Return [X, Y] of the center of cell containing provided text 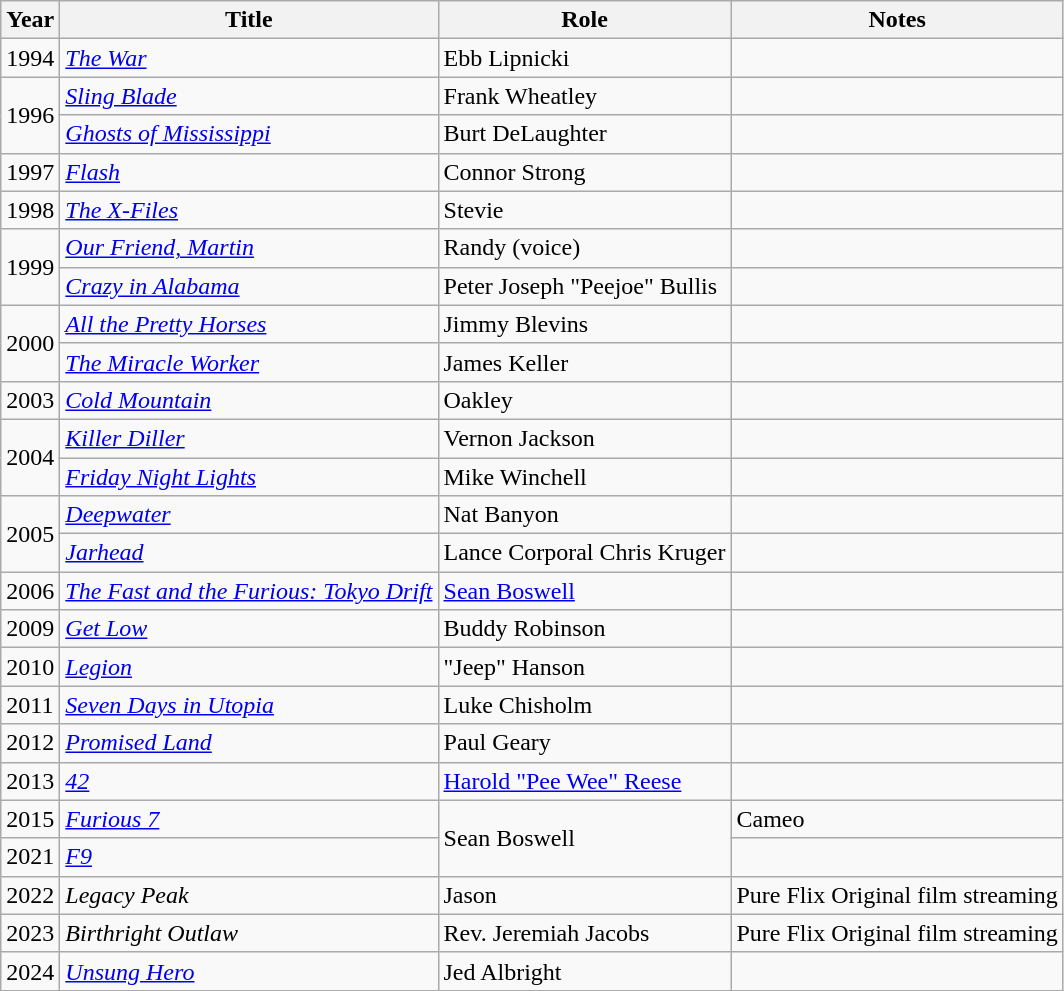
Promised Land [249, 743]
2004 [30, 457]
1997 [30, 172]
2022 [30, 895]
Jimmy Blevins [584, 324]
Randy (voice) [584, 248]
Peter Joseph "Peejoe" Bullis [584, 286]
Killer Diller [249, 438]
The Fast and the Furious: Tokyo Drift [249, 591]
1998 [30, 210]
"Jeep" Hanson [584, 667]
Cameo [897, 819]
Paul Geary [584, 743]
2015 [30, 819]
2011 [30, 705]
Connor Strong [584, 172]
Lance Corporal Chris Kruger [584, 553]
Role [584, 20]
Mike Winchell [584, 477]
Legacy Peak [249, 895]
2013 [30, 781]
2005 [30, 534]
2006 [30, 591]
2021 [30, 857]
Cold Mountain [249, 400]
42 [249, 781]
Furious 7 [249, 819]
Our Friend, Martin [249, 248]
1999 [30, 267]
2009 [30, 629]
Unsung Hero [249, 971]
James Keller [584, 362]
1996 [30, 115]
Luke Chisholm [584, 705]
Flash [249, 172]
Stevie [584, 210]
Legion [249, 667]
1994 [30, 58]
Year [30, 20]
2023 [30, 933]
Ebb Lipnicki [584, 58]
Get Low [249, 629]
Sling Blade [249, 96]
Birthright Outlaw [249, 933]
The War [249, 58]
Friday Night Lights [249, 477]
2000 [30, 343]
Jed Albright [584, 971]
Vernon Jackson [584, 438]
Jarhead [249, 553]
The Miracle Worker [249, 362]
Notes [897, 20]
Ghosts of Mississippi [249, 134]
2024 [30, 971]
Jason [584, 895]
2003 [30, 400]
Oakley [584, 400]
All the Pretty Horses [249, 324]
Burt DeLaughter [584, 134]
Buddy Robinson [584, 629]
Rev. Jeremiah Jacobs [584, 933]
Nat Banyon [584, 515]
Title [249, 20]
F9 [249, 857]
Seven Days in Utopia [249, 705]
Deepwater [249, 515]
Crazy in Alabama [249, 286]
2010 [30, 667]
The X-Files [249, 210]
2012 [30, 743]
Harold "Pee Wee" Reese [584, 781]
Frank Wheatley [584, 96]
